Pinpoint the cell where the given text exists, returning its [x, y] midpoint coordinate. 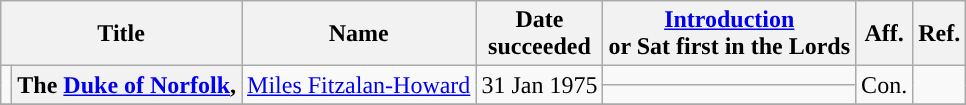
Con. [884, 85]
Aff. [884, 34]
Name [359, 34]
The Duke of Norfolk, [127, 85]
Miles Fitzalan-Howard [359, 85]
Title [122, 34]
Datesucceeded [540, 34]
Introductionor Sat first in the Lords [730, 34]
31 Jan 1975 [540, 85]
Ref. [940, 34]
